Provide the [X, Y] coordinate of the cell's center where the given text is located.  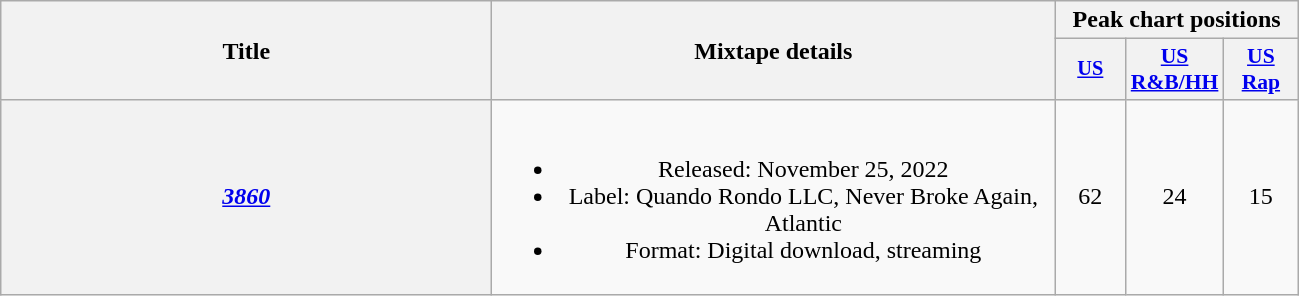
3860 [246, 197]
USR&B/HH [1175, 70]
US Rap [1260, 70]
Title [246, 50]
24 [1175, 197]
62 [1090, 197]
Mixtape details [774, 50]
15 [1260, 197]
Peak chart positions [1176, 20]
US [1090, 70]
Released: November 25, 2022Label: Quando Rondo LLC, Never Broke Again, AtlanticFormat: Digital download, streaming [774, 197]
